Locate the cell with the specified text and output its [x, y] center coordinate. 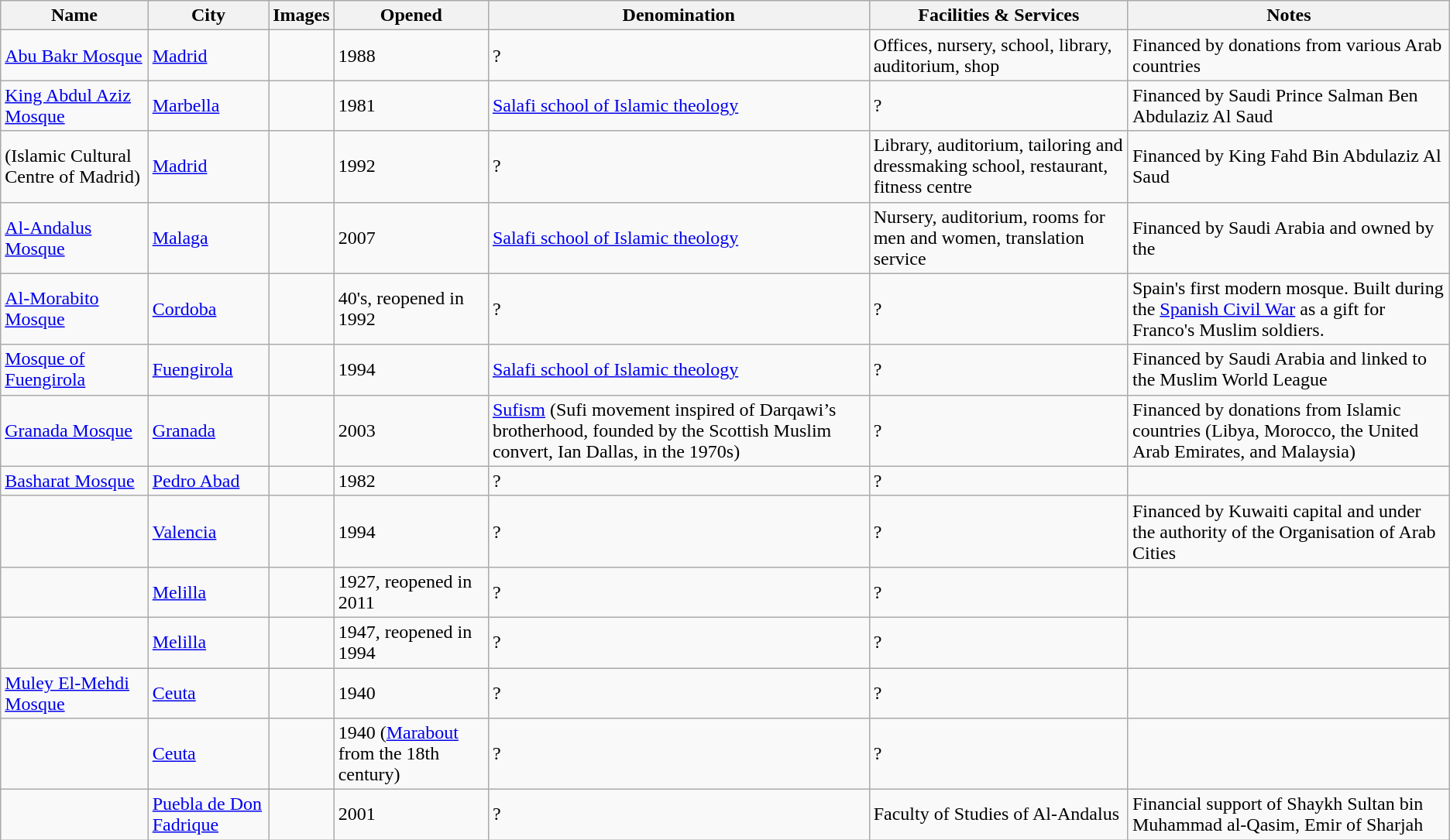
Sufism (Sufi movement inspired of Darqawi’s brotherhood, founded by the Scottish Muslim convert, Ian Dallas, in the 1970s) [679, 430]
Financed by Saudi Arabia and linked to the Muslim World League [1289, 370]
Pedro Abad [208, 481]
2007 [411, 238]
Denomination [679, 15]
City [208, 15]
(Islamic Cultural Centre of Madrid) [74, 166]
Name [74, 15]
Abu Bakr Mosque [74, 56]
Fuengirola [208, 370]
Marbella [208, 105]
Granada [208, 430]
Offices, nursery, school, library, auditorium, shop [998, 56]
Financed by Saudi Prince Salman Ben Abdulaziz Al Saud [1289, 105]
Cordoba [208, 309]
1988 [411, 56]
1940 (Marabout from the 18th century) [411, 754]
Puebla de Don Fadrique [208, 814]
Facilities & Services [998, 15]
Financial support of Shaykh Sultan bin Muhammad al-Qasim, Emir of Sharjah [1289, 814]
2003 [411, 430]
Images [301, 15]
Notes [1289, 15]
Mosque of Fuengirola [74, 370]
Al-Andalus Mosque [74, 238]
1927, reopened in 2011 [411, 591]
1947, reopened in 1994 [411, 643]
Nursery, auditorium, rooms for men and women, translation service [998, 238]
Basharat Mosque [74, 481]
Financed by King Fahd Bin Abdulaziz Al Saud [1289, 166]
Financed by Saudi Arabia and owned by the [1289, 238]
2001 [411, 814]
Opened [411, 15]
1940 [411, 692]
Library, auditorium, tailoring and dressmaking school, restaurant, fitness centre [998, 166]
1982 [411, 481]
Granada Mosque [74, 430]
Malaga [208, 238]
Financed by donations from Islamic countries (Libya, Morocco, the United Arab Emirates, and Malaysia) [1289, 430]
40's, reopened in 1992 [411, 309]
1981 [411, 105]
Financed by donations from various Arab countries [1289, 56]
King Abdul Aziz Mosque [74, 105]
1992 [411, 166]
Financed by Kuwaiti capital and under the authority of the Organisation of Arab Cities [1289, 531]
Spain's first modern mosque. Built during the Spanish Civil War as a gift for Franco's Muslim soldiers. [1289, 309]
Muley El-Mehdi Mosque [74, 692]
Faculty of Studies of Al-Andalus [998, 814]
Al-Morabito Mosque [74, 309]
Valencia [208, 531]
